Determine the [X, Y] coordinate at the center of the cell enclosing the given text.  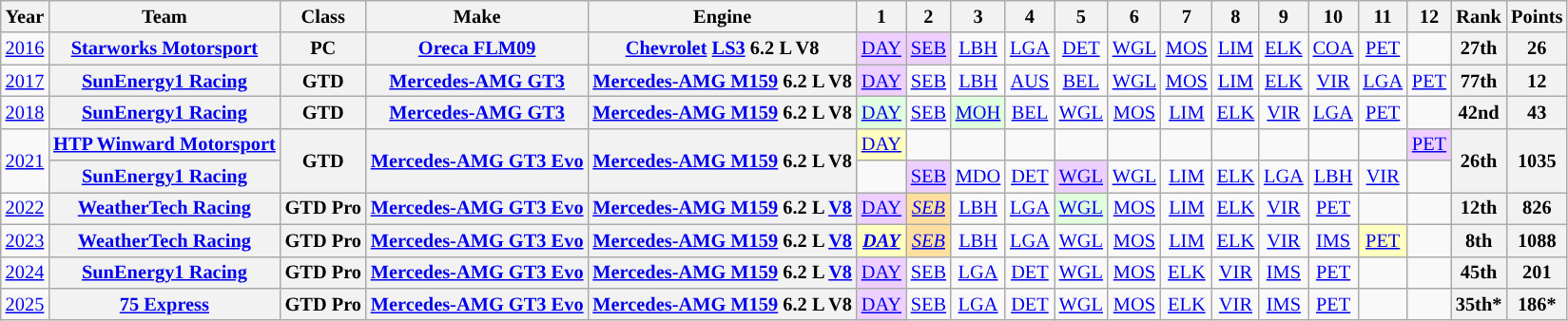
MDO [978, 177]
6 [1134, 16]
43 [1537, 112]
10 [1333, 16]
Oreca FLM09 [477, 48]
75 Express [164, 304]
1088 [1537, 240]
5 [1081, 16]
2022 [25, 208]
2021 [25, 160]
Class [323, 16]
1 [881, 16]
826 [1537, 208]
PC [323, 48]
26 [1537, 48]
9 [1284, 16]
Make [477, 16]
26th [1479, 160]
HTP Winward Motorsport [164, 144]
2017 [25, 81]
Engine [722, 16]
8 [1236, 16]
3 [978, 16]
2016 [25, 48]
Starworks Motorsport [164, 48]
COA [1333, 48]
27th [1479, 48]
Points [1537, 16]
2023 [25, 240]
Rank [1479, 16]
MOH [978, 112]
4 [1030, 16]
Team [164, 16]
2025 [25, 304]
45th [1479, 273]
12th [1479, 208]
186* [1537, 304]
2018 [25, 112]
1035 [1537, 160]
35th* [1479, 304]
7 [1187, 16]
2024 [25, 273]
42nd [1479, 112]
2 [928, 16]
AUS [1030, 81]
8th [1479, 240]
201 [1537, 273]
Year [25, 16]
11 [1383, 16]
Chevrolet LS3 6.2 L V8 [722, 48]
77th [1479, 81]
